Search for the cell housing the specified text and yield its [X, Y] center coordinate. 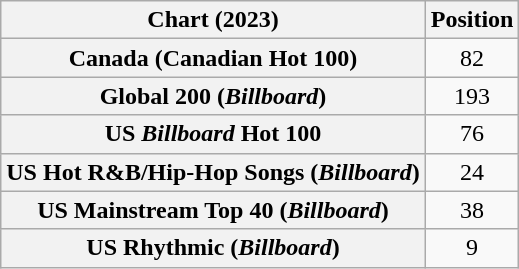
24 [472, 172]
Position [472, 20]
76 [472, 134]
Chart (2023) [213, 20]
Global 200 (Billboard) [213, 96]
US Hot R&B/Hip-Hop Songs (Billboard) [213, 172]
38 [472, 210]
82 [472, 58]
US Rhythmic (Billboard) [213, 248]
193 [472, 96]
Canada (Canadian Hot 100) [213, 58]
US Mainstream Top 40 (Billboard) [213, 210]
US Billboard Hot 100 [213, 134]
9 [472, 248]
